Pinpoint the cell where the given text exists, returning its [x, y] midpoint coordinate. 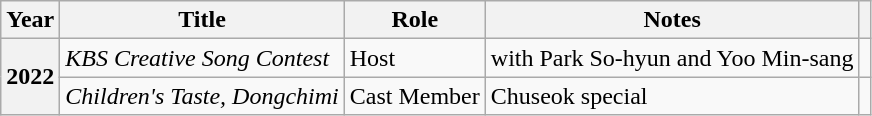
Cast Member [414, 96]
KBS Creative Song Contest [202, 58]
Year [30, 20]
Host [414, 58]
Chuseok special [672, 96]
Children's Taste, Dongchimi [202, 96]
Notes [672, 20]
Role [414, 20]
Title [202, 20]
2022 [30, 77]
with Park So-hyun and Yoo Min-sang [672, 58]
